Find where the given text appears and provide that cell's center as (x, y) coordinate. 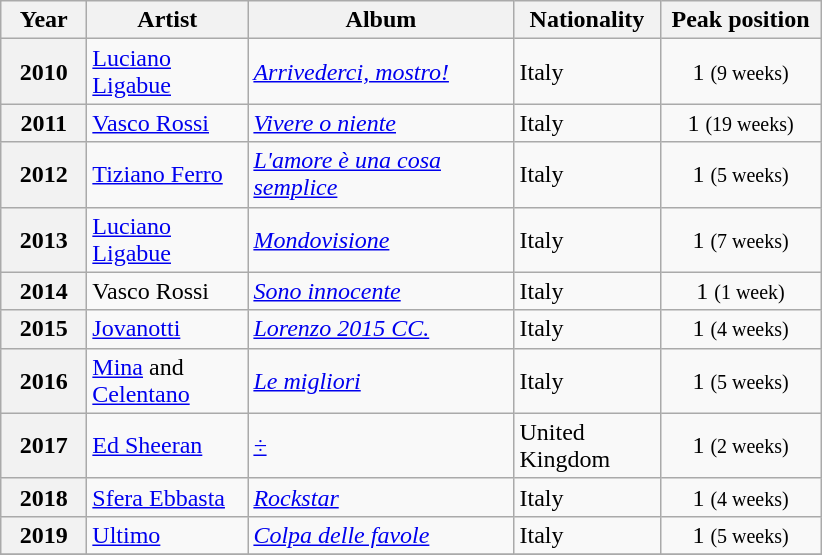
2019 (44, 535)
2013 (44, 240)
Sono innocente (381, 291)
1 (9 weeks) (740, 72)
Tiziano Ferro (168, 174)
1 (1 week) (740, 291)
L'amore è una cosa semplice (381, 174)
Peak position (740, 20)
1 (19 weeks) (740, 123)
2017 (44, 446)
Album (381, 20)
Le migliori (381, 380)
Sfera Ebbasta (168, 497)
Arrivederci, mostro! (381, 72)
Artist (168, 20)
Vivere o niente (381, 123)
1 (2 weeks) (740, 446)
Rockstar (381, 497)
Colpa delle favole (381, 535)
1 (7 weeks) (740, 240)
Nationality (587, 20)
Mina and Celentano (168, 380)
2012 (44, 174)
÷ (381, 446)
Ed Sheeran (168, 446)
Jovanotti (168, 329)
2010 (44, 72)
2015 (44, 329)
Lorenzo 2015 CC. (381, 329)
Ultimo (168, 535)
Mondovisione (381, 240)
United Kingdom (587, 446)
2016 (44, 380)
Year (44, 20)
2011 (44, 123)
2014 (44, 291)
2018 (44, 497)
